For the text-containing cell, return its midpoint in [X, Y] coordinate format. 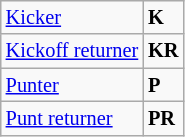
P [163, 85]
PR [163, 118]
Kickoff returner [72, 51]
Kicker [72, 17]
Punter [72, 85]
KR [163, 51]
Punt returner [72, 118]
K [163, 17]
